Find where the given text appears and provide that cell's center as (x, y) coordinate. 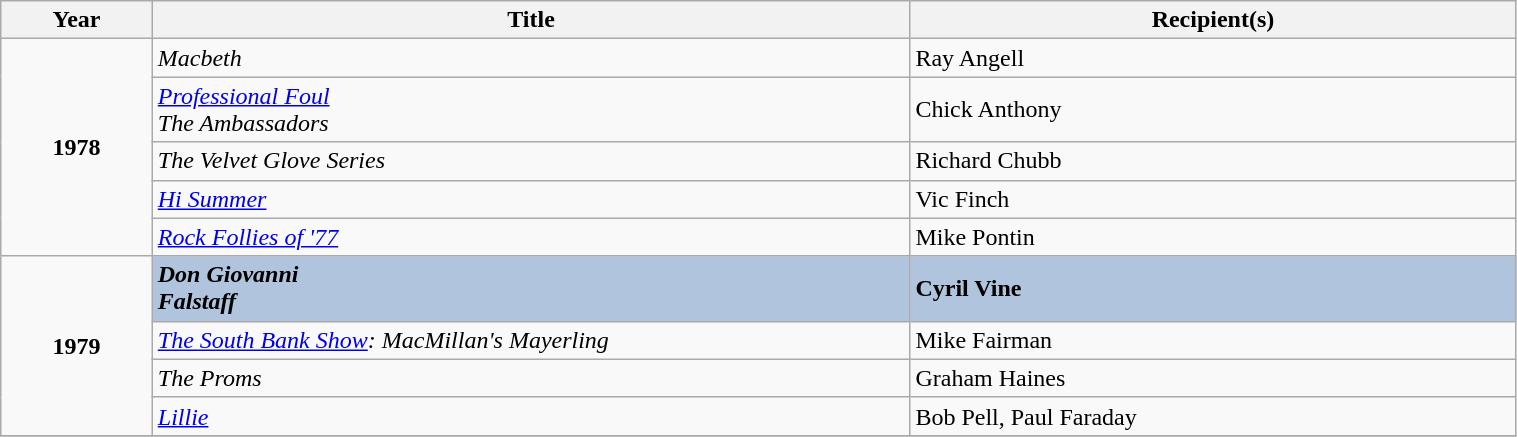
Mike Fairman (1213, 340)
The Velvet Glove Series (531, 161)
Rock Follies of '77 (531, 237)
The Proms (531, 378)
The South Bank Show: MacMillan's Mayerling (531, 340)
Professional FoulThe Ambassadors (531, 110)
Richard Chubb (1213, 161)
Hi Summer (531, 199)
Vic Finch (1213, 199)
Lillie (531, 416)
Bob Pell, Paul Faraday (1213, 416)
1979 (77, 346)
Chick Anthony (1213, 110)
Recipient(s) (1213, 20)
Title (531, 20)
Graham Haines (1213, 378)
Macbeth (531, 58)
1978 (77, 148)
Cyril Vine (1213, 288)
Mike Pontin (1213, 237)
Ray Angell (1213, 58)
Year (77, 20)
Don GiovanniFalstaff (531, 288)
